Capture the cell that displays the provided text and extract its [x, y] central coordinate. 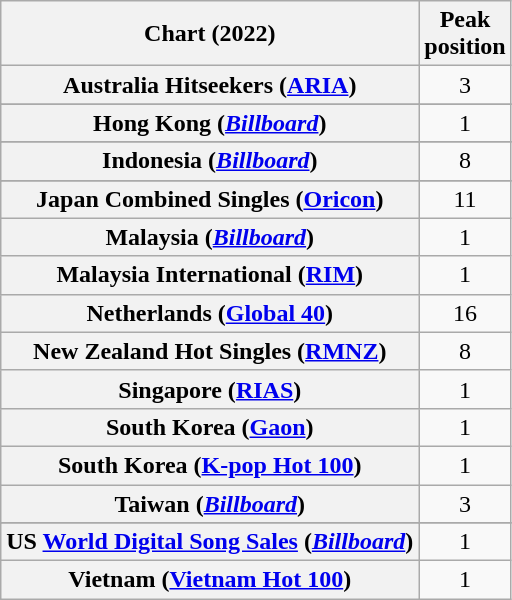
South Korea (Gaon) [210, 427]
Vietnam (Vietnam Hot 100) [210, 580]
11 [465, 199]
Peakposition [465, 34]
Japan Combined Singles (Oricon) [210, 199]
Indonesia (Billboard) [210, 161]
Hong Kong (Billboard) [210, 123]
US World Digital Song Sales (Billboard) [210, 542]
Australia Hitseekers (ARIA) [210, 85]
Singapore (RIAS) [210, 389]
Netherlands (Global 40) [210, 313]
Malaysia (Billboard) [210, 237]
Malaysia International (RIM) [210, 275]
16 [465, 313]
Taiwan (Billboard) [210, 503]
South Korea (K-pop Hot 100) [210, 465]
New Zealand Hot Singles (RMNZ) [210, 351]
Chart (2022) [210, 34]
